Return the [X, Y] coordinate for the center point of the cell that contains the specified text.  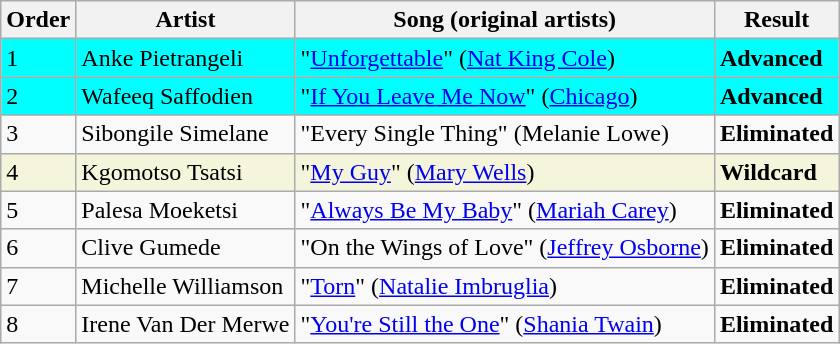
Artist [186, 20]
Wildcard [776, 172]
"On the Wings of Love" (Jeffrey Osborne) [504, 248]
Song (original artists) [504, 20]
Result [776, 20]
"If You Leave Me Now" (Chicago) [504, 96]
Michelle Williamson [186, 286]
4 [38, 172]
Order [38, 20]
Wafeeq Saffodien [186, 96]
Kgomotso Tsatsi [186, 172]
2 [38, 96]
"You're Still the One" (Shania Twain) [504, 324]
"Unforgettable" (Nat King Cole) [504, 58]
3 [38, 134]
"Always Be My Baby" (Mariah Carey) [504, 210]
5 [38, 210]
1 [38, 58]
Sibongile Simelane [186, 134]
8 [38, 324]
"Torn" (Natalie Imbruglia) [504, 286]
7 [38, 286]
Clive Gumede [186, 248]
6 [38, 248]
"Every Single Thing" (Melanie Lowe) [504, 134]
Irene Van Der Merwe [186, 324]
Anke Pietrangeli [186, 58]
"My Guy" (Mary Wells) [504, 172]
Palesa Moeketsi [186, 210]
